Capture the cell that displays the provided text and extract its (x, y) central coordinate. 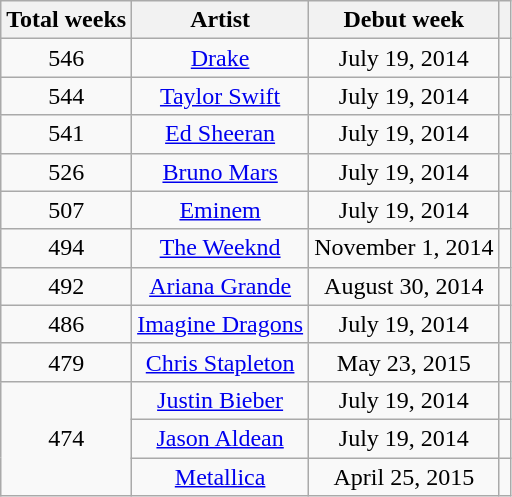
526 (66, 172)
486 (66, 324)
Artist (220, 20)
546 (66, 58)
Total weeks (66, 20)
May 23, 2015 (404, 362)
544 (66, 96)
Bruno Mars (220, 172)
The Weeknd (220, 248)
August 30, 2014 (404, 286)
507 (66, 210)
April 25, 2015 (404, 477)
541 (66, 134)
Taylor Swift (220, 96)
Ed Sheeran (220, 134)
474 (66, 438)
Justin Bieber (220, 400)
Jason Aldean (220, 438)
Ariana Grande (220, 286)
Imagine Dragons (220, 324)
479 (66, 362)
Debut week (404, 20)
Eminem (220, 210)
Drake (220, 58)
Metallica (220, 477)
Chris Stapleton (220, 362)
492 (66, 286)
494 (66, 248)
November 1, 2014 (404, 248)
